Scan for the cell matching the given text and deliver its (x, y) coordinate at center. 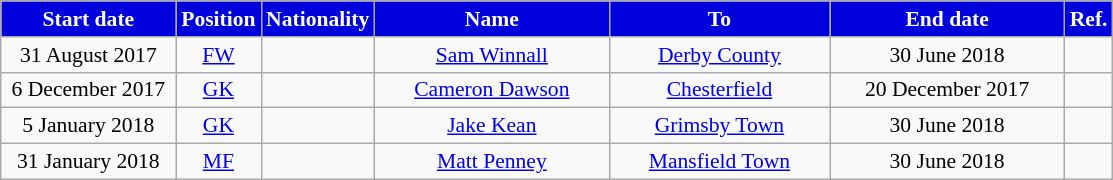
Chesterfield (719, 90)
Matt Penney (492, 162)
31 August 2017 (88, 55)
Mansfield Town (719, 162)
Name (492, 19)
Cameron Dawson (492, 90)
Ref. (1089, 19)
Nationality (318, 19)
Start date (88, 19)
5 January 2018 (88, 126)
Jake Kean (492, 126)
MF (218, 162)
To (719, 19)
End date (948, 19)
Position (218, 19)
Sam Winnall (492, 55)
20 December 2017 (948, 90)
Derby County (719, 55)
6 December 2017 (88, 90)
31 January 2018 (88, 162)
FW (218, 55)
Grimsby Town (719, 126)
